Provide the (X, Y) coordinate of the cell's center where the given text is located.  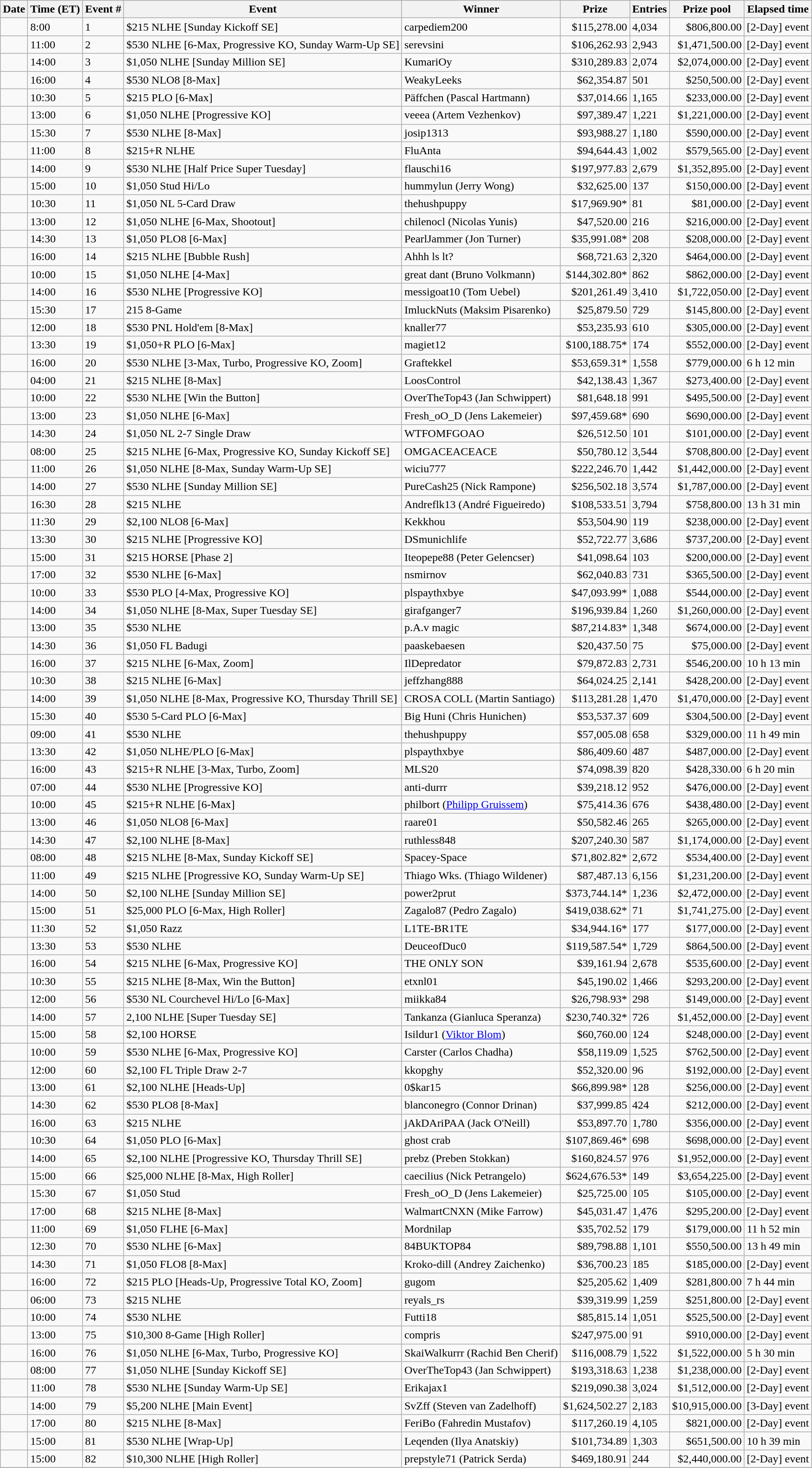
Kekkhou (481, 522)
18 (103, 327)
$1,238,000.00 (707, 1370)
$201,261.49 (595, 292)
1,259 (650, 1299)
216 (650, 222)
$26,798.93* (595, 999)
$215 NLHE [8-Max, Win the Button] (263, 981)
215 8-Game (263, 310)
$779,000.00 (707, 363)
$1,442,000.00 (707, 469)
raare01 (481, 822)
$476,000.00 (707, 787)
ghost crab (481, 1141)
16 (103, 292)
$546,200.00 (707, 663)
$552,000.00 (707, 345)
13 h 31 min (778, 504)
$62,354.87 (595, 80)
$248,000.00 (707, 1034)
$1,050 PLO [6-Max] (263, 1141)
josip1313 (481, 133)
2,320 (650, 257)
SkaiWalkurrr (Rachid Ben Cherif) (481, 1353)
$74,098.39 (595, 769)
$64,024.25 (595, 681)
$1,522,000.00 (707, 1353)
59 (103, 1052)
3,686 (650, 540)
$42,138.43 (595, 380)
$35,702.52 (595, 1229)
2,183 (650, 1406)
54 (103, 964)
$530 NLHE [Sunday Million SE] (263, 486)
$698,000.00 (707, 1141)
$179,000.00 (707, 1229)
serevsini (481, 45)
2,074 (650, 62)
LoosControl (481, 380)
$5,200 NLHE [Main Event] (263, 1406)
$115,278.00 (595, 27)
10 h 13 min (778, 663)
$1,741,275.00 (707, 911)
$530 NLHE [Wrap-Up] (263, 1441)
29 (103, 522)
1,442 (650, 469)
$107,869.46* (595, 1141)
$32,625.00 (595, 186)
$2,100 NLHE [Progressive KO, Thursday Thrill SE] (263, 1158)
$530 PLO8 [8-Max] (263, 1105)
40 (103, 716)
$310,289.83 (595, 62)
1,525 (650, 1052)
$215 HORSE [Phase 2] (263, 557)
32 (103, 575)
$1,512,000.00 (707, 1388)
$438,480.00 (707, 805)
80 (103, 1423)
kkopghy (481, 1070)
105 (650, 1194)
Andreflk13 (André Figueiredo) (481, 504)
6 h 20 min (778, 769)
$52,320.00 (595, 1070)
16:30 (55, 504)
$81,648.18 (595, 398)
28 (103, 504)
Leqenden (Ilya Anatskiy) (481, 1441)
46 (103, 822)
179 (650, 1229)
91 (650, 1335)
Zagalo87 (Pedro Zagalo) (481, 911)
3,410 (650, 292)
23 (103, 416)
$2,472,000.00 (707, 893)
$196,939.84 (595, 610)
great dant (Bruno Volkmann) (481, 274)
Thiago Wks. (Thiago Wildener) (481, 875)
Iteopepe88 (Peter Gelencser) (481, 557)
$60,760.00 (595, 1034)
$233,000.00 (707, 98)
$737,200.00 (707, 540)
820 (650, 769)
1,051 (650, 1317)
$20,437.50 (595, 646)
$212,000.00 (707, 1105)
$708,800.00 (707, 451)
53 (103, 946)
etxnl01 (481, 981)
$2,100 NLHE [Sunday Million SE] (263, 893)
$208,000.00 (707, 239)
$53,897.70 (595, 1123)
$10,300 NLHE [High Roller] (263, 1459)
48 (103, 858)
Winner (481, 9)
$624,676.53* (595, 1176)
$215 NLHE [6-Max, Progressive KO] (263, 964)
$34,944.16* (595, 928)
19 (103, 345)
$535,600.00 (707, 964)
$160,824.57 (595, 1158)
2,731 (650, 663)
$862,000.00 (707, 274)
magiet12 (481, 345)
$1,050 FLHE [6-Max] (263, 1229)
Carster (Carlos Chadha) (481, 1052)
DeuceofDuc0 (481, 946)
991 (650, 398)
$97,389.47 (595, 115)
power2prut (481, 893)
prepstyle71 (Patrick Serda) (481, 1459)
2,943 (650, 45)
$62,040.83 (595, 575)
$1,050 NLHE [6-Max, Turbo, Progressive KO] (263, 1353)
Big Huni (Chris Hunichen) (481, 716)
$39,218.12 (595, 787)
64 (103, 1141)
Entries (650, 9)
$530 NL Courchevel Hi/Lo [6-Max] (263, 999)
hummylun (Jerry Wong) (481, 186)
$1,050 NLO8 [6-Max] (263, 822)
$1,050 Stud (263, 1194)
$469,180.91 (595, 1459)
2,678 (650, 964)
p.A.v magic (481, 628)
137 (650, 186)
6 (103, 115)
$1,050 NLHE/PLO [6-Max] (263, 751)
$215 NLHE [Sunday Kickoff SE] (263, 27)
976 (650, 1158)
$2,074,000.00 (707, 62)
$215 NLHE [8-Max, Sunday Kickoff SE] (263, 858)
Graftekkel (481, 363)
1,348 (650, 628)
79 (103, 1406)
veeea (Artem Vezhenkov) (481, 115)
Event (263, 9)
Päffchen (Pascal Hartmann) (481, 98)
$10,915,000.00 (707, 1406)
$215 PLO [6-Max] (263, 98)
OMGACEACEACE (481, 451)
$2,440,000.00 (707, 1459)
1,088 (650, 593)
$36,700.23 (595, 1264)
4,034 (650, 27)
$530 NLHE [8-Max] (263, 133)
$1,050 NLHE [8-Max, Progressive KO, Thursday Thrill SE] (263, 698)
wiciu777 (481, 469)
$35,991.08* (595, 239)
36 (103, 646)
Prize pool (707, 9)
$1,471,500.00 (707, 45)
38 (103, 681)
5 (103, 98)
$530 PLO [4-Max, Progressive KO] (263, 593)
$281,800.00 (707, 1282)
45 (103, 805)
$295,200.00 (707, 1211)
$71,802.82* (595, 858)
$329,000.00 (707, 734)
34 (103, 610)
4 (103, 80)
51 (103, 911)
55 (103, 981)
698 (650, 1141)
13 (103, 239)
04:00 (55, 380)
729 (650, 310)
$821,000.00 (707, 1423)
$3,654,225.00 (707, 1176)
$2,100 NLO8 [6-Max] (263, 522)
$1,050 FLO8 [8-Max] (263, 1264)
PearlJammer (Jon Turner) (481, 239)
14 (103, 257)
74 (103, 1317)
44 (103, 787)
$544,000.00 (707, 593)
$1,050 Razz (263, 928)
$53,504.90 (595, 522)
$238,000.00 (707, 522)
96 (650, 1070)
Event # (103, 9)
$144,302.80* (595, 274)
$66,899.98* (595, 1088)
$215 NLHE [6-Max] (263, 681)
$1,452,000.00 (707, 1017)
$1,787,000.00 (707, 486)
$215 NLHE [Bubble Rush] (263, 257)
$487,000.00 (707, 751)
84BUKTOP84 (481, 1246)
37 (103, 663)
$215 PLO [Heads-Up, Progressive Total KO, Zoom] (263, 1282)
$250,500.00 (707, 80)
1,780 (650, 1123)
66 (103, 1176)
$579,565.00 (707, 150)
chilenocl (Nicolas Yunis) (481, 222)
$256,502.18 (595, 486)
$1,050 NLHE [4-Max] (263, 274)
$45,031.47 (595, 1211)
$215 NLHE [Progressive KO] (263, 540)
$101,734.89 (595, 1441)
$273,400.00 (707, 380)
Tankanza (Gianluca Speranza) (481, 1017)
265 (650, 822)
PureCash25 (Nick Rampone) (481, 486)
$215 NLHE [6-Max, Zoom] (263, 663)
$530 NLO8 [8-Max] (263, 80)
$89,798.88 (595, 1246)
Mordnilap (481, 1229)
$101,000.00 (707, 433)
$762,500.00 (707, 1052)
$674,000.00 (707, 628)
68 (103, 1211)
$81,000.00 (707, 203)
12 (103, 222)
reyals_rs (481, 1299)
47 (103, 840)
$1,260,000.00 (707, 610)
$25,000 PLO [6-Max, High Roller] (263, 911)
2,100 NLHE [Super Tuesday SE] (263, 1017)
1,002 (650, 150)
174 (650, 345)
1,409 (650, 1282)
$75,000.00 (707, 646)
10 h 39 min (778, 1441)
$219,090.38 (595, 1388)
knaller77 (481, 327)
$52,722.77 (595, 540)
IlDepredator (481, 663)
77 (103, 1370)
50 (103, 893)
FeriBo (Fahredin Mustafov) (481, 1423)
$1,050 NLHE [Progressive KO] (263, 115)
60 (103, 1070)
82 (103, 1459)
1,522 (650, 1353)
1 (103, 27)
CROSA COLL (Martin Santiago) (481, 698)
$57,005.08 (595, 734)
$47,093.99* (595, 593)
$87,487.13 (595, 875)
$215 NLHE [6-Max, Progressive KO, Sunday Kickoff SE] (263, 451)
$150,000.00 (707, 186)
587 (650, 840)
blanconegro (Connor Drinan) (481, 1105)
1,101 (650, 1246)
WeakyLeeks (481, 80)
$1,050 NLHE [Sunday Kickoff SE] (263, 1370)
4,105 (650, 1423)
$1,050 NLHE [6-Max] (263, 416)
caecilius (Nick Petrangelo) (481, 1176)
$428,200.00 (707, 681)
862 (650, 274)
$37,014.66 (595, 98)
6 h 12 min (778, 363)
$25,879.50 (595, 310)
WTFOMFGOAO (481, 433)
$45,190.02 (595, 981)
anti-durrr (481, 787)
carpediem200 (481, 27)
$690,000.00 (707, 416)
424 (650, 1105)
DSmunichlife (481, 540)
$216,000.00 (707, 222)
jeffzhang888 (481, 681)
690 (650, 416)
1,238 (650, 1370)
$530 NLHE [Half Price Super Tuesday] (263, 168)
2 (103, 45)
$100,188.75* (595, 345)
7 h 44 min (778, 1282)
$2,100 FL Triple Draw 2-7 (263, 1070)
30 (103, 540)
9 (103, 168)
0$kar15 (481, 1088)
$37,999.85 (595, 1105)
$94,644.43 (595, 150)
$25,205.62 (595, 1282)
$2,100 HORSE (263, 1034)
1,165 (650, 98)
$1,050 NLHE [Sunday Million SE] (263, 62)
nsmirnov (481, 575)
103 (650, 557)
$806,800.00 (707, 27)
$550,500.00 (707, 1246)
501 (650, 80)
$215+R NLHE [6-Max] (263, 805)
$1,050 NLHE [8-Max, Super Tuesday SE] (263, 610)
42 (103, 751)
726 (650, 1017)
31 (103, 557)
177 (650, 928)
12:30 (55, 1246)
658 (650, 734)
Time (ET) (55, 9)
Elapsed time (778, 9)
$1,952,000.00 (707, 1158)
$39,161.94 (595, 964)
$97,459.68* (595, 416)
3,024 (650, 1388)
$293,200.00 (707, 981)
ImluckNuts (Maksim Pisarenko) (481, 310)
$495,500.00 (707, 398)
L1TE-BR1TE (481, 928)
70 (103, 1246)
$304,500.00 (707, 716)
8:00 (55, 27)
$2,100 NLHE [Heads-Up] (263, 1088)
$41,098.64 (595, 557)
$149,000.00 (707, 999)
paaskebaesen (481, 646)
41 (103, 734)
$530 NLHE [Win the Button] (263, 398)
SvZff (Steven van Zadelhoff) (481, 1406)
ruthless848 (481, 840)
07:00 (55, 787)
$530 5-Card PLO [6-Max] (263, 716)
25 (103, 451)
2,672 (650, 858)
72 (103, 1282)
$79,872.83 (595, 663)
$530 NLHE [Sunday Warm-Up SE] (263, 1388)
$117,260.19 (595, 1423)
[3-Day] event (778, 1406)
THE ONLY SON (481, 964)
13 h 49 min (778, 1246)
24 (103, 433)
$10,300 8-Game [High Roller] (263, 1335)
$215 NLHE [Progressive KO, Sunday Warm-Up SE] (263, 875)
Prize (595, 9)
7 (103, 133)
8 (103, 150)
731 (650, 575)
$25,725.00 (595, 1194)
$113,281.28 (595, 698)
$428,330.00 (707, 769)
1,180 (650, 133)
20 (103, 363)
610 (650, 327)
$85,815.14 (595, 1317)
78 (103, 1388)
1,476 (650, 1211)
$192,000.00 (707, 1070)
27 (103, 486)
$53,537.37 (595, 716)
21 (103, 380)
$50,780.12 (595, 451)
$525,500.00 (707, 1317)
73 (103, 1299)
$1,624,502.27 (595, 1406)
$25,000 NLHE [8-Max, High Roller] (263, 1176)
65 (103, 1158)
1,558 (650, 363)
$464,000.00 (707, 257)
philbort (Philipp Gruissem) (481, 805)
487 (650, 751)
$373,744.14* (595, 893)
35 (103, 628)
$193,318.63 (595, 1370)
57 (103, 1017)
952 (650, 787)
119 (650, 522)
$197,977.83 (595, 168)
124 (650, 1034)
$1,050 NL 5-Card Draw (263, 203)
$87,214.83* (595, 628)
$1,722,050.00 (707, 292)
76 (103, 1353)
33 (103, 593)
KumariOy (481, 62)
11 h 49 min (778, 734)
flauschi16 (481, 168)
$1,352,895.00 (707, 168)
43 (103, 769)
2,141 (650, 681)
$1,470,000.00 (707, 698)
$1,050 NLHE [8-Max, Sunday Warm-Up SE] (263, 469)
$207,240.30 (595, 840)
22 (103, 398)
1,729 (650, 946)
101 (650, 433)
3 (103, 62)
$1,050 NL 2-7 Single Draw (263, 433)
128 (650, 1088)
$1,050 NLHE [6-Max, Shootout] (263, 222)
1,236 (650, 893)
62 (103, 1105)
11 (103, 203)
$251,800.00 (707, 1299)
$305,000.00 (707, 327)
$265,000.00 (707, 822)
$119,587.54* (595, 946)
$47,520.00 (595, 222)
$651,500.00 (707, 1441)
49 (103, 875)
$1,050 PLO8 [6-Max] (263, 239)
6,156 (650, 875)
$93,988.27 (595, 133)
1,470 (650, 698)
messigoat10 (Tom Uebel) (481, 292)
$230,740.32* (595, 1017)
$1,050+R PLO [6-Max] (263, 345)
Date (14, 9)
61 (103, 1088)
$1,221,000.00 (707, 115)
$910,000.00 (707, 1335)
$200,000.00 (707, 557)
$534,400.00 (707, 858)
$53,235.93 (595, 327)
$116,008.79 (595, 1353)
$39,319.99 (595, 1299)
56 (103, 999)
Futti18 (481, 1317)
1,221 (650, 115)
5 h 30 min (778, 1353)
$1,050 FL Badugi (263, 646)
$864,500.00 (707, 946)
gugom (481, 1282)
Erikajax1 (481, 1388)
$1,174,000.00 (707, 840)
$247,975.00 (595, 1335)
$105,000.00 (707, 1194)
$530 NLHE [3-Max, Turbo, Progressive KO, Zoom] (263, 363)
$68,721.63 (595, 257)
Spacey-Space (481, 858)
Ahhh ls lt? (481, 257)
$145,800.00 (707, 310)
58 (103, 1034)
compris (481, 1335)
$530 PNL Hold'em [8-Max] (263, 327)
$590,000.00 (707, 133)
$50,582.46 (595, 822)
3,794 (650, 504)
298 (650, 999)
$185,000.00 (707, 1264)
MLS20 (481, 769)
52 (103, 928)
2,679 (650, 168)
$365,500.00 (707, 575)
$530 NLHE [6-Max, Progressive KO] (263, 1052)
1,466 (650, 981)
$419,038.62* (595, 911)
$356,000.00 (707, 1123)
09:00 (55, 734)
609 (650, 716)
$108,533.51 (595, 504)
Kroko-dill (Andrey Zaichenko) (481, 1264)
11 h 52 min (778, 1229)
1,303 (650, 1441)
$75,414.36 (595, 805)
676 (650, 805)
$1,231,200.00 (707, 875)
$1,050 Stud Hi/Lo (263, 186)
prebz (Preben Stokkan) (481, 1158)
69 (103, 1229)
$215+R NLHE (263, 150)
$58,119.09 (595, 1052)
15 (103, 274)
208 (650, 239)
10 (103, 186)
WalmartCNXN (Mike Farrow) (481, 1211)
39 (103, 698)
1,367 (650, 380)
$215+R NLHE [3-Max, Turbo, Zoom] (263, 769)
$2,100 NLHE [8-Max] (263, 840)
miikka84 (481, 999)
1,260 (650, 610)
244 (650, 1459)
$530 NLHE [6-Max, Progressive KO, Sunday Warm-Up SE] (263, 45)
3,574 (650, 486)
$86,409.60 (595, 751)
3,544 (650, 451)
$53,659.31* (595, 363)
jAkDAriPAA (Jack O'Neill) (481, 1123)
17 (103, 310)
FluAnta (481, 150)
$256,000.00 (707, 1088)
$106,262.93 (595, 45)
185 (650, 1264)
$17,969.90* (595, 203)
149 (650, 1176)
06:00 (55, 1299)
$26,512.50 (595, 433)
$177,000.00 (707, 928)
63 (103, 1123)
$758,800.00 (707, 504)
Isildur1 (Viktor Blom) (481, 1034)
67 (103, 1194)
26 (103, 469)
$222,246.70 (595, 469)
girafganger7 (481, 610)
